Return (x, y) of the center of cell containing provided text 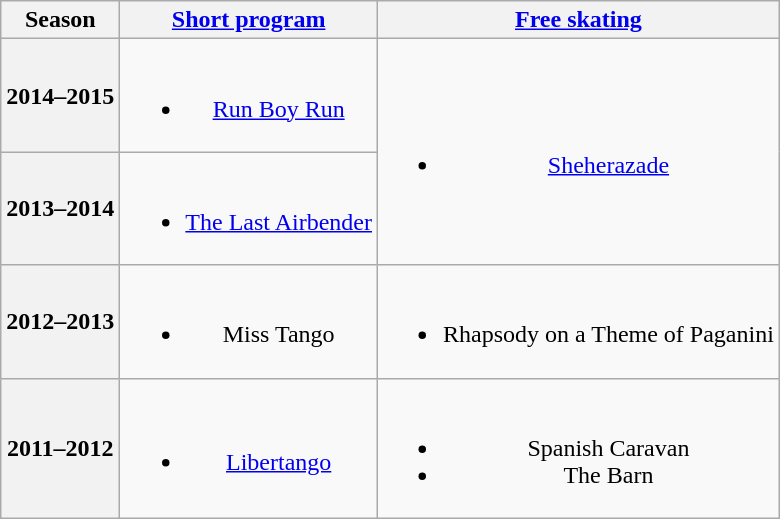
Sheherazade (578, 152)
2014–2015 (60, 96)
Run Boy Run (249, 96)
2013–2014 (60, 208)
2012–2013 (60, 322)
The Last Airbender (249, 208)
Libertango (249, 448)
Miss Tango (249, 322)
Spanish Caravan The Barn (578, 448)
2011–2012 (60, 448)
Rhapsody on a Theme of Paganini (578, 322)
Season (60, 20)
Short program (249, 20)
Free skating (578, 20)
